For the text-containing cell, return its midpoint in [x, y] coordinate format. 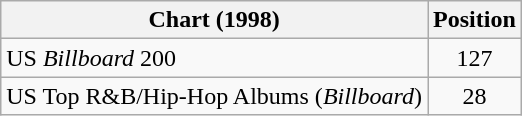
Position [475, 20]
US Billboard 200 [214, 58]
127 [475, 58]
28 [475, 96]
Chart (1998) [214, 20]
US Top R&B/Hip-Hop Albums (Billboard) [214, 96]
